Pinpoint the cell where the given text exists, returning its [X, Y] midpoint coordinate. 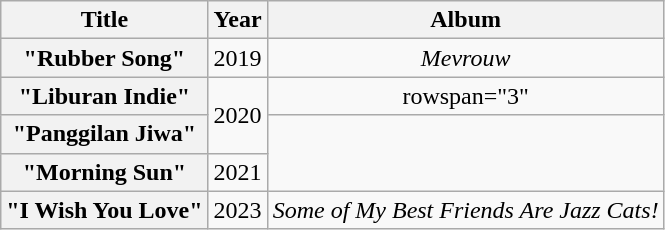
2020 [238, 115]
"Rubber Song" [104, 58]
Album [466, 20]
Title [104, 20]
Mevrouw [466, 58]
"Morning Sun" [104, 172]
2019 [238, 58]
rowspan="3" [466, 96]
Some of My Best Friends Are Jazz Cats! [466, 210]
"I Wish You Love" [104, 210]
2023 [238, 210]
2021 [238, 172]
"Panggilan Jiwa" [104, 134]
"Liburan Indie" [104, 96]
Year [238, 20]
